Detect which cell encompasses the target text, then output its [x, y] center coordinate. 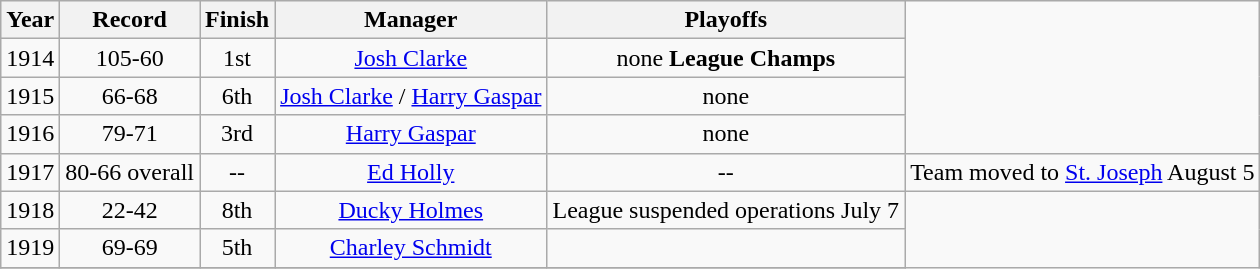
3rd [238, 134]
Team moved to St. Joseph August 5 [1082, 172]
1916 [30, 134]
105-60 [130, 58]
Record [130, 20]
8th [238, 210]
1st [238, 58]
Year [30, 20]
80-66 overall [130, 172]
Finish [238, 20]
Manager [411, 20]
Josh Clarke [411, 58]
Josh Clarke / Harry Gaspar [411, 96]
Playoffs [726, 20]
1918 [30, 210]
5th [238, 248]
Ed Holly [411, 172]
1914 [30, 58]
1919 [30, 248]
69-69 [130, 248]
66-68 [130, 96]
79-71 [130, 134]
League suspended operations July 7 [726, 210]
6th [238, 96]
Harry Gaspar [411, 134]
1917 [30, 172]
none League Champs [726, 58]
22-42 [130, 210]
1915 [30, 96]
Charley Schmidt [411, 248]
Ducky Holmes [411, 210]
